Search for the cell housing the specified text and yield its [X, Y] center coordinate. 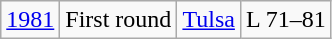
1981 [30, 20]
L 71–81 [286, 20]
Tulsa [209, 20]
First round [118, 20]
